Capture the cell that displays the provided text and extract its [X, Y] central coordinate. 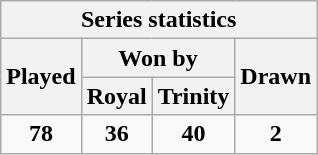
Played [41, 77]
Royal [116, 96]
78 [41, 134]
40 [194, 134]
Won by [158, 58]
36 [116, 134]
Series statistics [159, 20]
Drawn [276, 77]
Trinity [194, 96]
2 [276, 134]
